Output the (X, Y) coordinate of the center of the cell containing the given text.  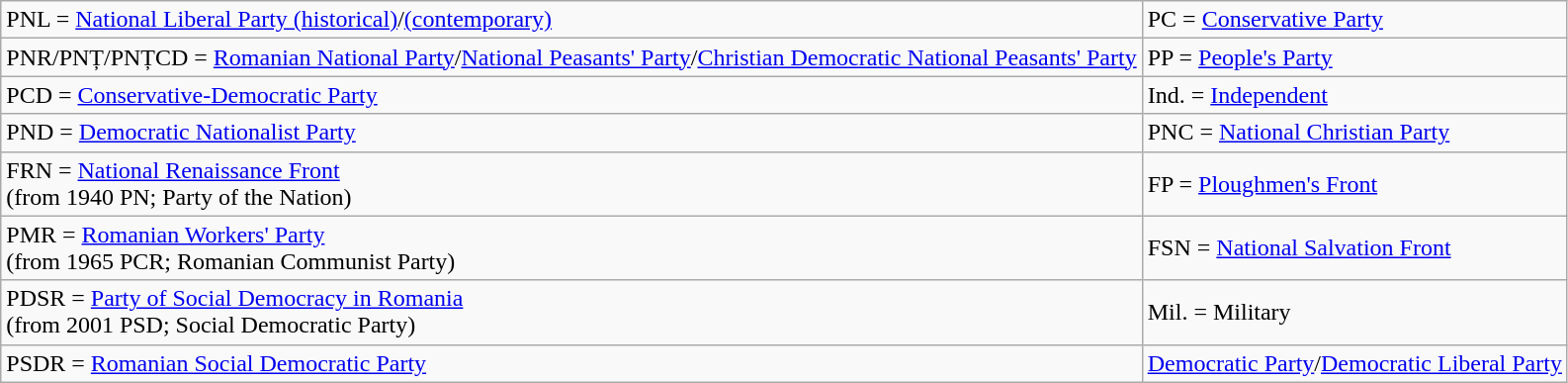
Mil. = Military (1354, 313)
PC = Conservative Party (1354, 20)
PDSR = Party of Social Democracy in Romania(from 2001 PSD; Social Democratic Party) (571, 313)
PP = People's Party (1354, 57)
PCD = Conservative-Democratic Party (571, 95)
PSDR = Romanian Social Democratic Party (571, 363)
FP = Ploughmen's Front (1354, 184)
FSN = National Salvation Front (1354, 247)
PNC = National Christian Party (1354, 133)
PNR/PNȚ/PNȚCD = Romanian National Party/National Peasants' Party/Christian Democratic National Peasants' Party (571, 57)
Ind. = Independent (1354, 95)
PMR = Romanian Workers' Party(from 1965 PCR; Romanian Communist Party) (571, 247)
Democratic Party/Democratic Liberal Party (1354, 363)
PNL = National Liberal Party (historical)/(contemporary) (571, 20)
PND = Democratic Nationalist Party (571, 133)
FRN = National Renaissance Front(from 1940 PN; Party of the Nation) (571, 184)
